Extract the [X, Y] coordinate from the center of the cell holding the provided text.  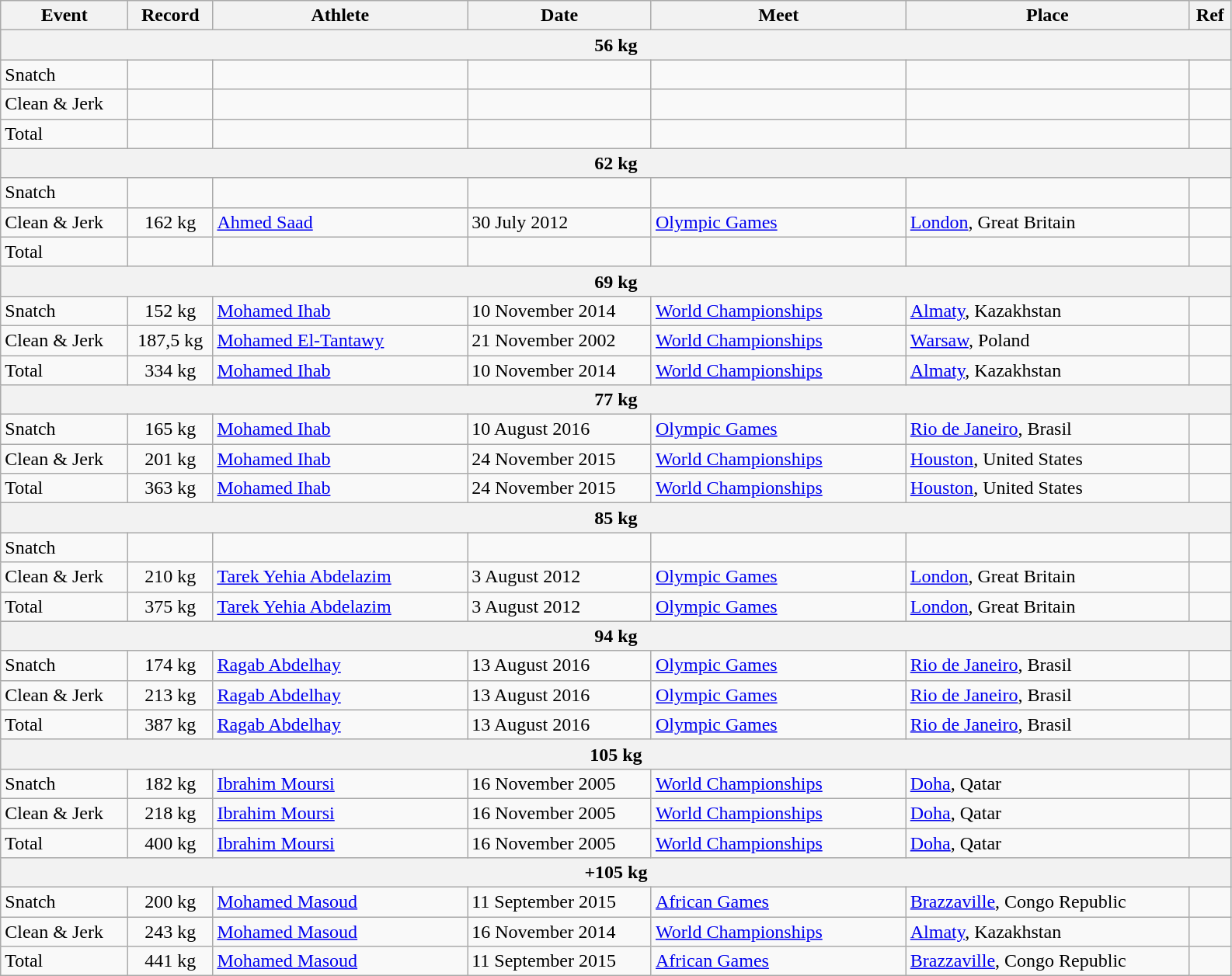
200 kg [171, 902]
Place [1047, 16]
334 kg [171, 370]
105 kg [616, 754]
187,5 kg [171, 340]
69 kg [616, 281]
Record [171, 16]
210 kg [171, 577]
94 kg [616, 636]
Ahmed Saad [340, 222]
10 August 2016 [559, 429]
218 kg [171, 813]
77 kg [616, 400]
201 kg [171, 459]
165 kg [171, 429]
56 kg [616, 45]
+105 kg [616, 873]
Ref [1210, 16]
Mohamed El-Tantawy [340, 340]
387 kg [171, 724]
Event [64, 16]
152 kg [171, 311]
62 kg [616, 163]
400 kg [171, 842]
363 kg [171, 488]
162 kg [171, 222]
Warsaw, Poland [1047, 340]
85 kg [616, 518]
174 kg [171, 665]
182 kg [171, 783]
243 kg [171, 932]
375 kg [171, 606]
Meet [778, 16]
441 kg [171, 961]
30 July 2012 [559, 222]
21 November 2002 [559, 340]
213 kg [171, 695]
Athlete [340, 16]
Date [559, 16]
16 November 2014 [559, 932]
